Detect which cell encompasses the target text, then output its (x, y) center coordinate. 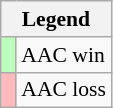
AAC win (64, 55)
Legend (56, 19)
AAC loss (64, 90)
